Capture the cell that displays the provided text and extract its [X, Y] central coordinate. 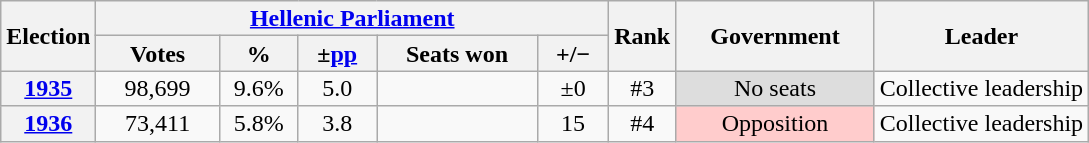
Votes [158, 54]
1935 [48, 88]
Leader [981, 36]
+/− [574, 54]
98,699 [158, 88]
No seats [776, 88]
15 [574, 124]
#4 [642, 124]
±pp [338, 54]
% [258, 54]
5.8% [258, 124]
Government [776, 36]
Election [48, 36]
Rank [642, 36]
73,411 [158, 124]
Hellenic Parliament [352, 18]
9.6% [258, 88]
3.8 [338, 124]
±0 [574, 88]
5.0 [338, 88]
Opposition [776, 124]
1936 [48, 124]
#3 [642, 88]
Seats won [456, 54]
